Return the [x, y] coordinate for the center point of the cell that contains the specified text.  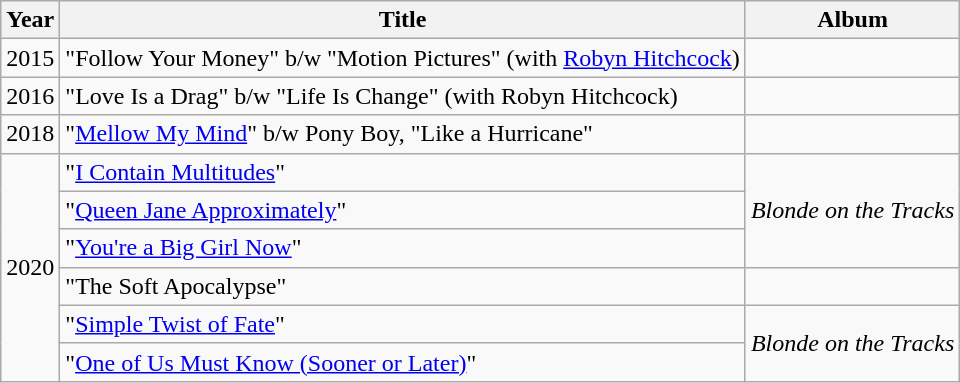
2018 [30, 134]
"The Soft Apocalypse" [403, 286]
"I Contain Multitudes" [403, 172]
"Queen Jane Approximately" [403, 210]
2020 [30, 267]
2015 [30, 58]
Title [403, 20]
Year [30, 20]
"Love Is a Drag" b/w "Life Is Change" (with Robyn Hitchcock) [403, 96]
"You're a Big Girl Now" [403, 248]
2016 [30, 96]
"Mellow My Mind" b/w Pony Boy, "Like a Hurricane" [403, 134]
"Follow Your Money" b/w "Motion Pictures" (with Robyn Hitchcock) [403, 58]
"One of Us Must Know (Sooner or Later)" [403, 362]
"Simple Twist of Fate" [403, 324]
Album [852, 20]
